Locate the cell with the specified text and output its [x, y] center coordinate. 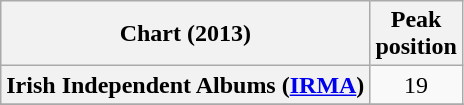
Peakposition [416, 34]
Irish Independent Albums (IRMA) [186, 85]
Chart (2013) [186, 34]
19 [416, 85]
